Return the [x, y] coordinate for the center point of the cell that contains the specified text.  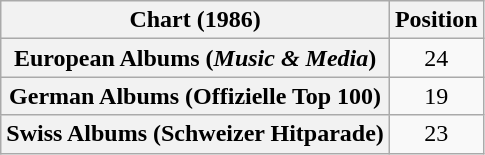
19 [436, 96]
Swiss Albums (Schweizer Hitparade) [196, 134]
German Albums (Offizielle Top 100) [196, 96]
Chart (1986) [196, 20]
European Albums (Music & Media) [196, 58]
24 [436, 58]
Position [436, 20]
23 [436, 134]
